For the text-containing cell, return its midpoint in [X, Y] coordinate format. 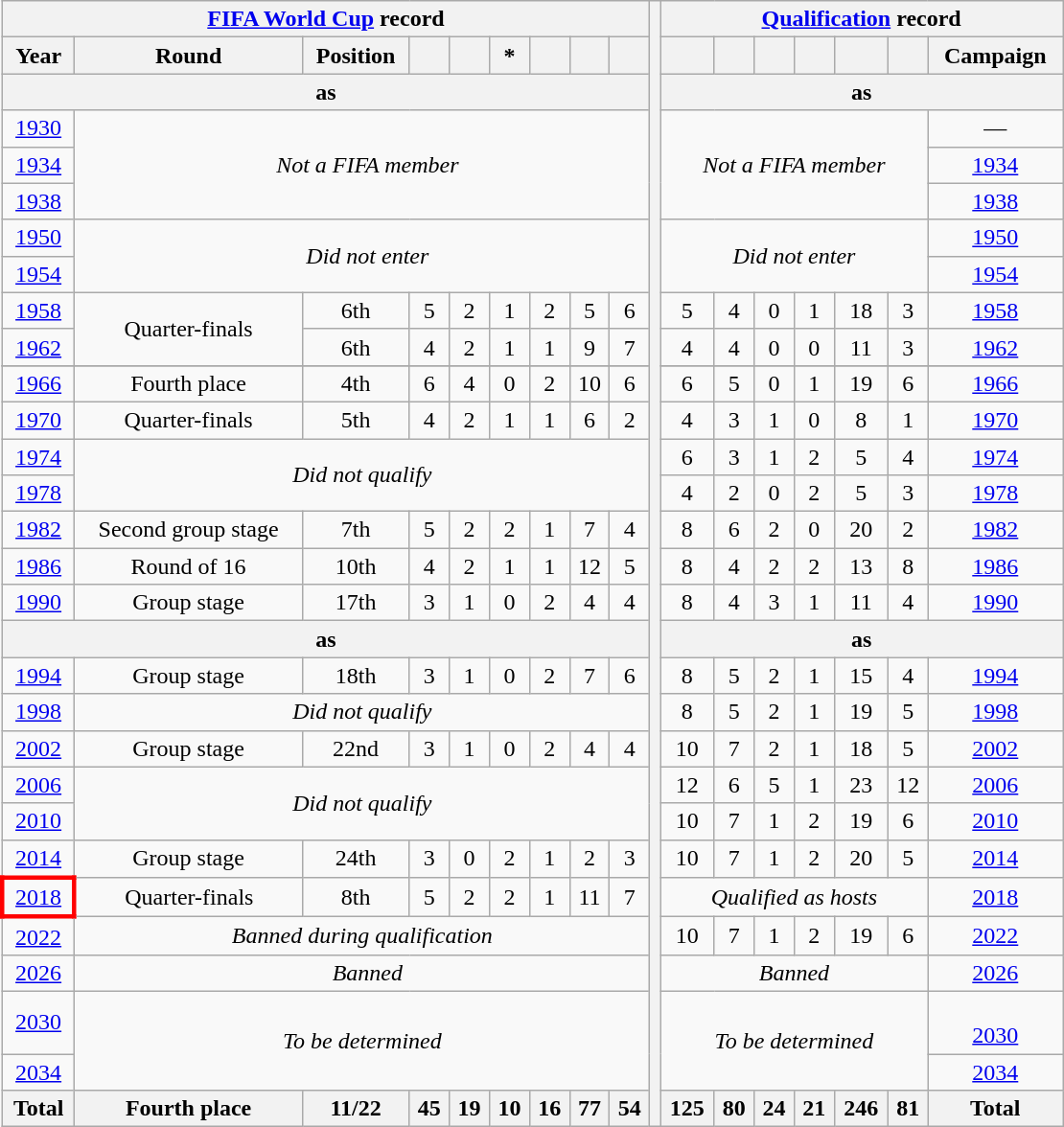
8th [356, 897]
21 [814, 1109]
54 [630, 1109]
80 [734, 1109]
11/22 [356, 1109]
— [995, 128]
13 [861, 566]
Round [188, 56]
* [510, 56]
23 [861, 785]
125 [687, 1109]
9 [590, 347]
Qualification record [862, 19]
22nd [356, 748]
Campaign [995, 56]
45 [429, 1109]
Second group stage [188, 530]
246 [861, 1109]
77 [590, 1109]
1930 [38, 128]
24 [775, 1109]
Year [38, 56]
4th [356, 383]
17th [356, 603]
5th [356, 420]
Position [356, 56]
81 [908, 1109]
Banned during qualification [362, 936]
FIFA World Cup record [326, 19]
10th [356, 566]
Round of 16 [188, 566]
15 [861, 676]
16 [549, 1109]
7th [356, 530]
24th [356, 859]
18th [356, 676]
Qualified as hosts [794, 897]
